For the text-containing cell, return its midpoint in [X, Y] coordinate format. 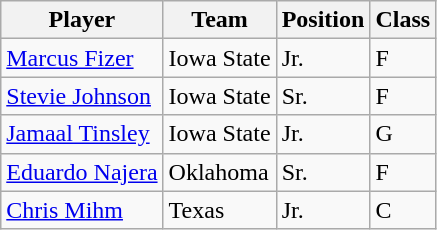
Position [323, 20]
Jamaal Tinsley [82, 134]
Eduardo Najera [82, 172]
Oklahoma [220, 172]
Marcus Fizer [82, 58]
Class [403, 20]
Team [220, 20]
Player [82, 20]
Chris Mihm [82, 210]
G [403, 134]
Texas [220, 210]
Stevie Johnson [82, 96]
C [403, 210]
